For the text-containing cell, return its midpoint in [x, y] coordinate format. 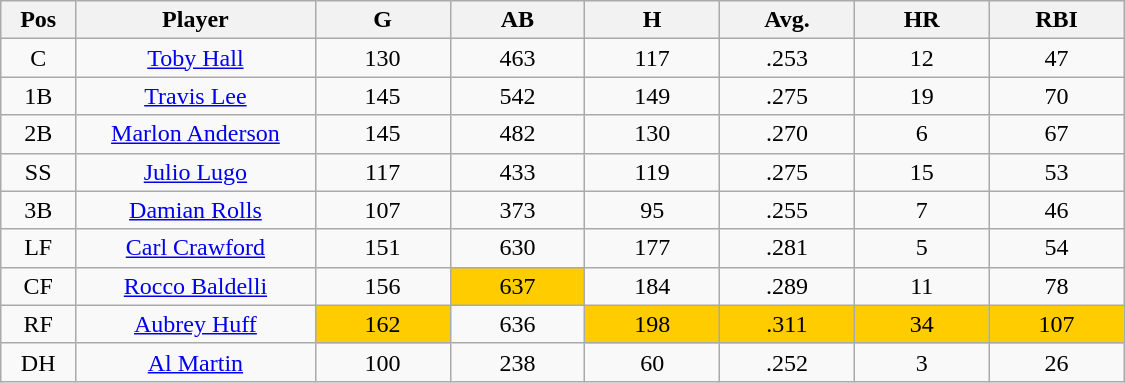
100 [382, 362]
433 [518, 172]
CF [38, 286]
156 [382, 286]
Marlon Anderson [196, 134]
Travis Lee [196, 96]
630 [518, 248]
7 [922, 210]
26 [1056, 362]
70 [1056, 96]
.281 [788, 248]
SS [38, 172]
Carl Crawford [196, 248]
Damian Rolls [196, 210]
34 [922, 324]
Pos [38, 20]
DH [38, 362]
Al Martin [196, 362]
.289 [788, 286]
198 [652, 324]
542 [518, 96]
95 [652, 210]
78 [1056, 286]
60 [652, 362]
H [652, 20]
.311 [788, 324]
Avg. [788, 20]
119 [652, 172]
54 [1056, 248]
67 [1056, 134]
1B [38, 96]
177 [652, 248]
G [382, 20]
53 [1056, 172]
15 [922, 172]
636 [518, 324]
Rocco Baldelli [196, 286]
.252 [788, 362]
373 [518, 210]
.255 [788, 210]
6 [922, 134]
RBI [1056, 20]
.253 [788, 58]
5 [922, 248]
Toby Hall [196, 58]
184 [652, 286]
151 [382, 248]
11 [922, 286]
3 [922, 362]
162 [382, 324]
149 [652, 96]
3B [38, 210]
LF [38, 248]
637 [518, 286]
.270 [788, 134]
Julio Lugo [196, 172]
Aubrey Huff [196, 324]
46 [1056, 210]
238 [518, 362]
RF [38, 324]
C [38, 58]
AB [518, 20]
2B [38, 134]
19 [922, 96]
482 [518, 134]
Player [196, 20]
47 [1056, 58]
HR [922, 20]
463 [518, 58]
12 [922, 58]
